Determine the (x, y) coordinate at the center of the cell enclosing the given text.  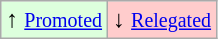
↑ Promoted (54, 20)
↓ Relegated (162, 20)
